Capture the cell that displays the provided text and extract its [X, Y] central coordinate. 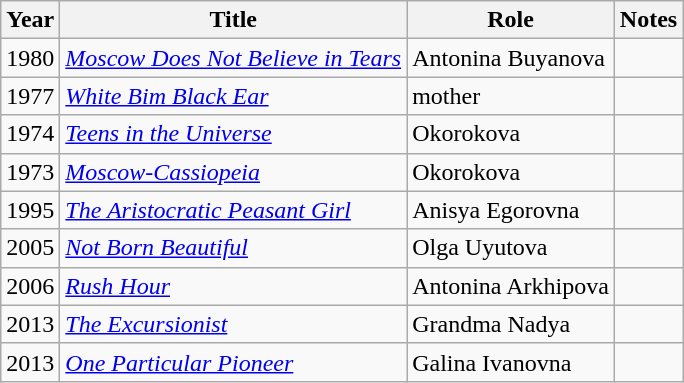
Role [511, 20]
Grandma Nadya [511, 324]
The Aristocratic Peasant Girl [234, 210]
Olga Uyutova [511, 248]
Antonina Arkhipova [511, 286]
Teens in the Universe [234, 134]
2006 [30, 286]
1977 [30, 96]
Title [234, 20]
2005 [30, 248]
mother [511, 96]
Galina Ivanovna [511, 362]
Anisya Egorovna [511, 210]
Antonina Buyanova [511, 58]
Notes [648, 20]
Not Born Beautiful [234, 248]
Moscow-Cassiopeia [234, 172]
1974 [30, 134]
One Particular Pioneer [234, 362]
Year [30, 20]
1973 [30, 172]
White Bim Black Ear [234, 96]
The Excursionist [234, 324]
Moscow Does Not Believe in Tears [234, 58]
Rush Hour [234, 286]
1995 [30, 210]
1980 [30, 58]
